Extract the (X, Y) coordinate from the center of the cell holding the provided text.  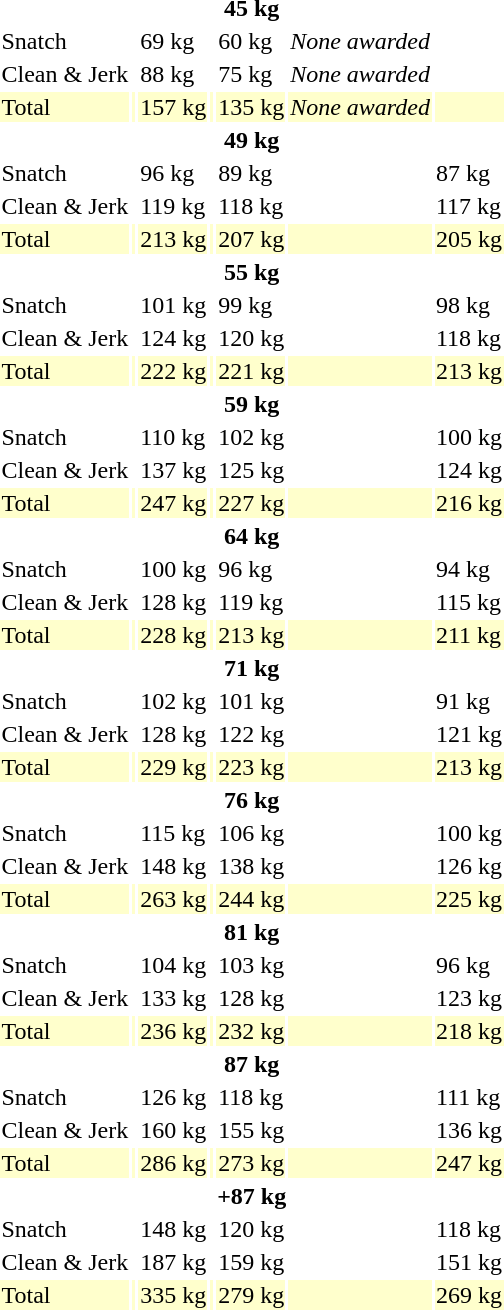
218 kg (468, 1031)
125 kg (252, 470)
187 kg (174, 1262)
216 kg (468, 503)
227 kg (252, 503)
223 kg (252, 767)
133 kg (174, 998)
89 kg (252, 173)
55 kg (252, 272)
64 kg (252, 536)
228 kg (174, 635)
123 kg (468, 998)
155 kg (252, 1130)
+87 kg (252, 1196)
207 kg (252, 239)
159 kg (252, 1262)
104 kg (174, 965)
71 kg (252, 668)
110 kg (174, 437)
335 kg (174, 1295)
103 kg (252, 965)
263 kg (174, 899)
221 kg (252, 371)
98 kg (468, 305)
135 kg (252, 107)
59 kg (252, 404)
69 kg (174, 41)
106 kg (252, 833)
88 kg (174, 74)
111 kg (468, 1097)
232 kg (252, 1031)
205 kg (468, 239)
273 kg (252, 1163)
117 kg (468, 206)
244 kg (252, 899)
160 kg (174, 1130)
286 kg (174, 1163)
151 kg (468, 1262)
236 kg (174, 1031)
94 kg (468, 569)
137 kg (174, 470)
91 kg (468, 701)
157 kg (174, 107)
75 kg (252, 74)
222 kg (174, 371)
269 kg (468, 1295)
122 kg (252, 734)
99 kg (252, 305)
229 kg (174, 767)
225 kg (468, 899)
60 kg (252, 41)
138 kg (252, 866)
211 kg (468, 635)
49 kg (252, 140)
121 kg (468, 734)
136 kg (468, 1130)
279 kg (252, 1295)
81 kg (252, 932)
76 kg (252, 800)
